Pinpoint the cell where the given text exists, returning its [X, Y] midpoint coordinate. 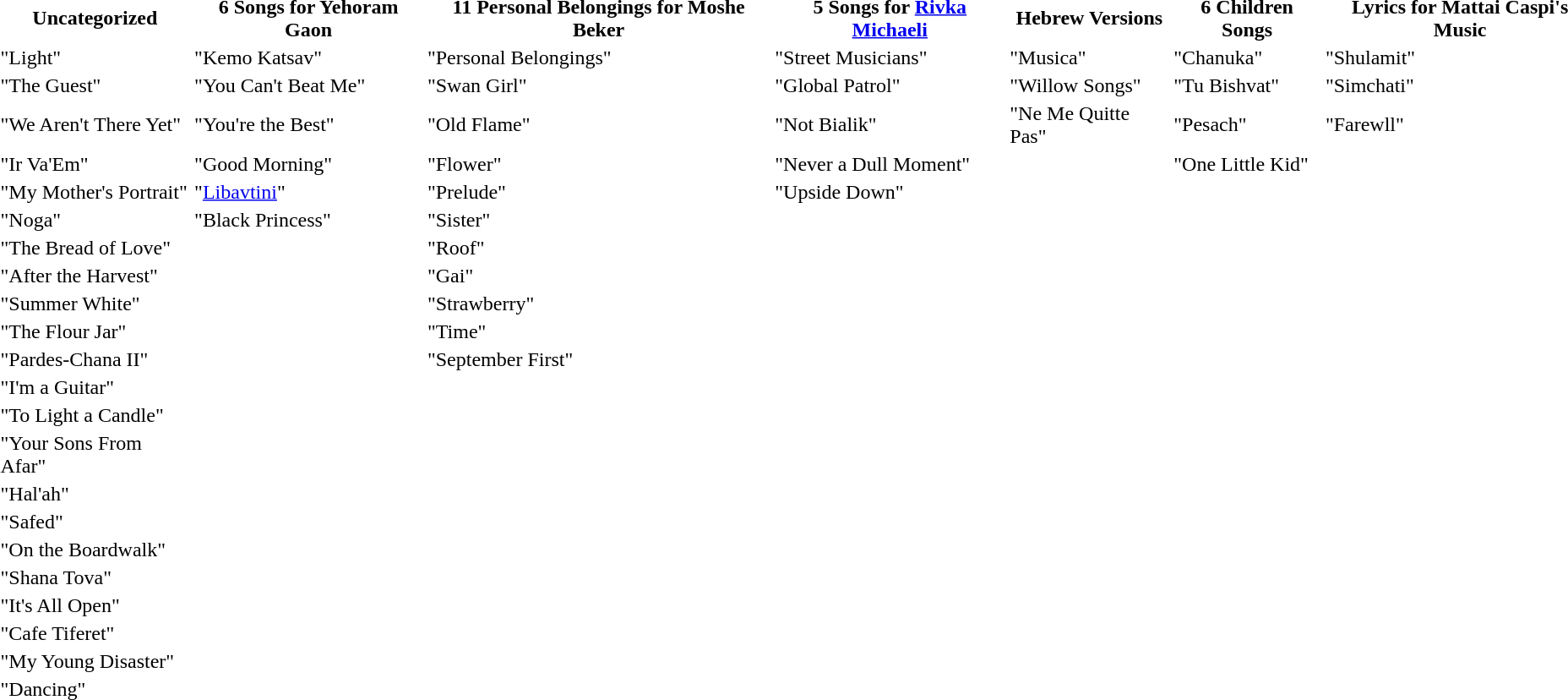
"Gai" [598, 276]
"You're the Best" [309, 125]
"Time" [598, 331]
"Roof" [598, 248]
"Old Flame" [598, 125]
"Upside Down" [890, 192]
"You Can't Beat Me" [309, 85]
"Never a Dull Moment" [890, 164]
"Sister" [598, 220]
"Flower" [598, 164]
"Street Musicians" [890, 57]
"Libavtini" [309, 192]
"Strawberry" [598, 304]
"Kemo Katsav" [309, 57]
"Good Morning" [309, 164]
"Ne Me Quitte Pas" [1090, 125]
"Swan Girl" [598, 85]
"Black Princess" [309, 220]
"Not Bialik" [890, 125]
"Global Patrol" [890, 85]
"One Little Kid" [1247, 164]
"Personal Belongings" [598, 57]
"Chanuka" [1247, 57]
"Musica" [1090, 57]
"September First" [598, 359]
"Prelude" [598, 192]
"Pesach" [1247, 125]
"Willow Songs" [1090, 85]
"Tu Bishvat" [1247, 85]
